Search for the cell housing the specified text and yield its (x, y) center coordinate. 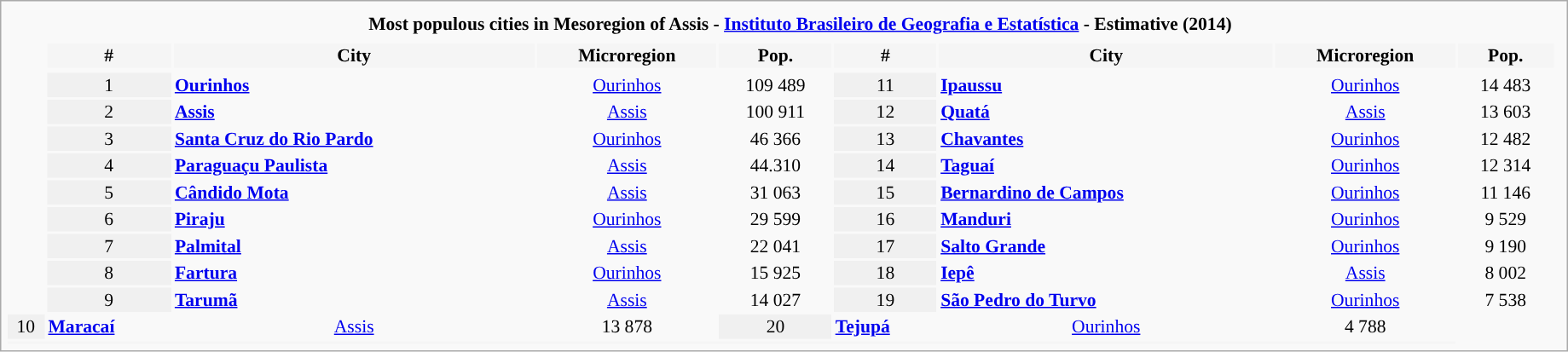
Piraju (354, 219)
14 (885, 165)
Taguaí (1107, 165)
8 002 (1506, 273)
Chavantes (1107, 138)
18 (885, 273)
100 911 (776, 112)
Salto Grande (1107, 245)
12 314 (1506, 165)
Paraguaçu Paulista (354, 165)
13 878 (628, 326)
13 (885, 138)
17 (885, 245)
46 366 (776, 138)
29 599 (776, 219)
16 (885, 219)
22 041 (776, 245)
19 (885, 299)
9 529 (1506, 219)
Tarumã (354, 299)
Palmital (354, 245)
12 482 (1506, 138)
Fartura (354, 273)
10 (26, 326)
4 788 (1366, 326)
Santa Cruz do Rio Pardo (354, 138)
12 (885, 112)
Ipaussu (1107, 84)
15 (885, 192)
9 190 (1506, 245)
8 (109, 273)
13 603 (1506, 112)
Tejupá (885, 326)
Bernardino de Campos (1107, 192)
15 925 (776, 273)
5 (109, 192)
Maracaí (109, 326)
Most populous cities in Mesoregion of Assis - Instituto Brasileiro de Geografia e Estatística - Estimative (2014) (800, 24)
Iepê (1107, 273)
1 (109, 84)
109 489 (776, 84)
14 027 (776, 299)
9 (109, 299)
44.310 (776, 165)
3 (109, 138)
20 (776, 326)
31 063 (776, 192)
7 (109, 245)
São Pedro do Turvo (1107, 299)
2 (109, 112)
11 (885, 84)
14 483 (1506, 84)
6 (109, 219)
Quatá (1107, 112)
11 146 (1506, 192)
4 (109, 165)
7 538 (1506, 299)
Manduri (1107, 219)
Cândido Mota (354, 192)
